Output the [X, Y] coordinate of the center of the cell containing the given text.  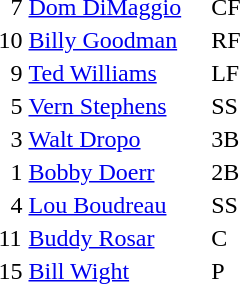
Billy Goodman [117, 40]
Ted Williams [117, 73]
Buddy Rosar [117, 238]
Walt Dropo [117, 139]
Lou Boudreau [117, 205]
Bobby Doerr [117, 172]
Vern Stephens [117, 106]
